Find where the given text appears and provide that cell's center as [X, Y] coordinate. 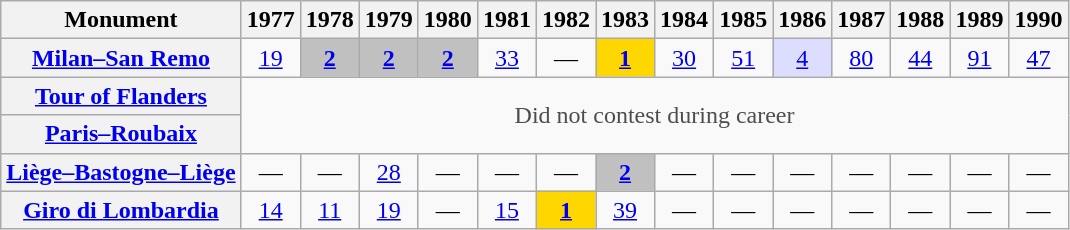
Paris–Roubaix [121, 134]
1985 [744, 20]
30 [684, 58]
1990 [1038, 20]
1982 [566, 20]
51 [744, 58]
44 [920, 58]
1977 [270, 20]
39 [626, 210]
Monument [121, 20]
Did not contest during career [654, 115]
33 [506, 58]
Milan–San Remo [121, 58]
1981 [506, 20]
1987 [862, 20]
14 [270, 210]
Liège–Bastogne–Liège [121, 172]
1983 [626, 20]
47 [1038, 58]
1984 [684, 20]
28 [388, 172]
1980 [448, 20]
91 [980, 58]
15 [506, 210]
1978 [330, 20]
1989 [980, 20]
Tour of Flanders [121, 96]
11 [330, 210]
4 [802, 58]
1979 [388, 20]
Giro di Lombardia [121, 210]
1988 [920, 20]
80 [862, 58]
1986 [802, 20]
